Search for the cell housing the specified text and yield its (x, y) center coordinate. 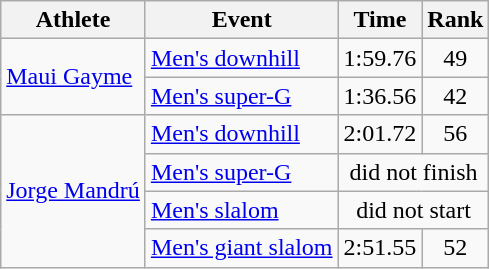
Rank (456, 20)
did not finish (414, 172)
did not start (414, 210)
2:01.72 (380, 134)
Maui Gayme (74, 77)
Athlete (74, 20)
Jorge Mandrú (74, 191)
Men's slalom (242, 210)
Time (380, 20)
1:36.56 (380, 96)
42 (456, 96)
2:51.55 (380, 248)
Men's giant slalom (242, 248)
56 (456, 134)
Event (242, 20)
1:59.76 (380, 58)
49 (456, 58)
52 (456, 248)
